Detect which cell encompasses the target text, then output its (X, Y) center coordinate. 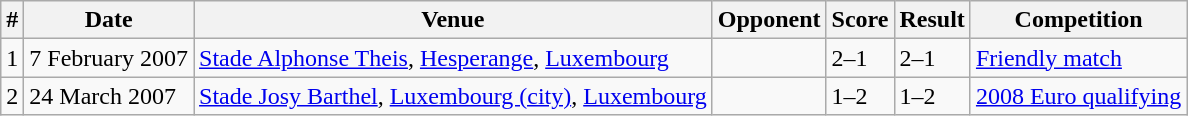
Date (109, 20)
2 (12, 96)
Stade Alphonse Theis, Hesperange, Luxembourg (454, 58)
2008 Euro qualifying (1078, 96)
Result (932, 20)
Stade Josy Barthel, Luxembourg (city), Luxembourg (454, 96)
1 (12, 58)
Competition (1078, 20)
Venue (454, 20)
Friendly match (1078, 58)
24 March 2007 (109, 96)
# (12, 20)
Score (860, 20)
7 February 2007 (109, 58)
Opponent (769, 20)
